From the cell containing the given text, extract its center point as (X, Y) coordinate. 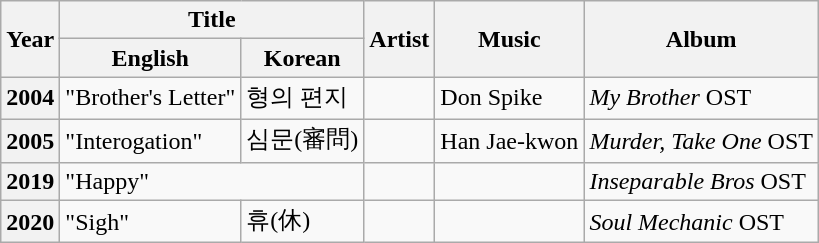
Title (212, 20)
"Brother's Letter" (150, 98)
"Sigh" (150, 222)
2004 (30, 98)
심문(審問) (302, 140)
형의 편지 (302, 98)
"Happy" (212, 181)
Album (702, 39)
Han Jae-kwon (510, 140)
Murder, Take One OST (702, 140)
"Interogation" (150, 140)
English (150, 58)
Inseparable Bros OST (702, 181)
Don Spike (510, 98)
Music (510, 39)
Korean (302, 58)
2020 (30, 222)
Artist (400, 39)
Soul Mechanic OST (702, 222)
2005 (30, 140)
2019 (30, 181)
Year (30, 39)
휴(休) (302, 222)
My Brother OST (702, 98)
